Output the [X, Y] coordinate of the center of the cell containing the given text.  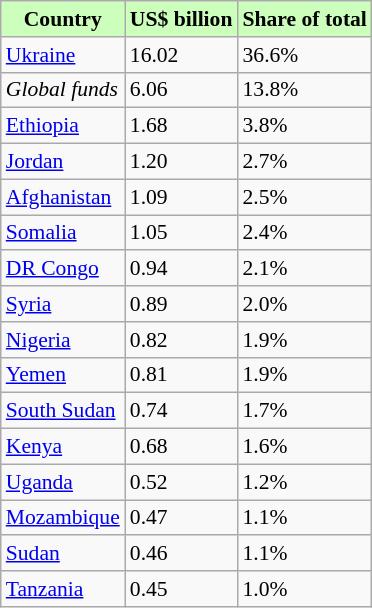
0.46 [182, 554]
1.2% [304, 482]
Country [63, 19]
Share of total [304, 19]
2.0% [304, 304]
6.06 [182, 90]
1.6% [304, 447]
Ukraine [63, 55]
16.02 [182, 55]
Sudan [63, 554]
13.8% [304, 90]
Global funds [63, 90]
0.45 [182, 589]
0.47 [182, 518]
Syria [63, 304]
0.52 [182, 482]
Tanzania [63, 589]
1.05 [182, 233]
0.94 [182, 269]
Kenya [63, 447]
0.81 [182, 375]
2.5% [304, 197]
1.0% [304, 589]
Mozambique [63, 518]
Ethiopia [63, 126]
Afghanistan [63, 197]
1.09 [182, 197]
DR Congo [63, 269]
Uganda [63, 482]
South Sudan [63, 411]
1.20 [182, 162]
0.68 [182, 447]
2.1% [304, 269]
0.74 [182, 411]
1.7% [304, 411]
0.89 [182, 304]
2.4% [304, 233]
3.8% [304, 126]
Nigeria [63, 340]
1.68 [182, 126]
Jordan [63, 162]
0.82 [182, 340]
Somalia [63, 233]
36.6% [304, 55]
Yemen [63, 375]
2.7% [304, 162]
US$ billion [182, 19]
